Pinpoint the cell where the given text exists, returning its (x, y) midpoint coordinate. 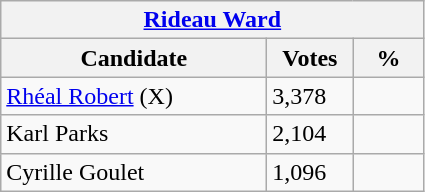
Rhéal Robert (X) (134, 96)
Karl Parks (134, 134)
2,104 (310, 134)
Cyrille Goulet (134, 172)
Candidate (134, 58)
Rideau Ward (212, 20)
1,096 (310, 172)
3,378 (310, 96)
% (388, 58)
Votes (310, 58)
